Locate the cell with the specified text and output its (x, y) center coordinate. 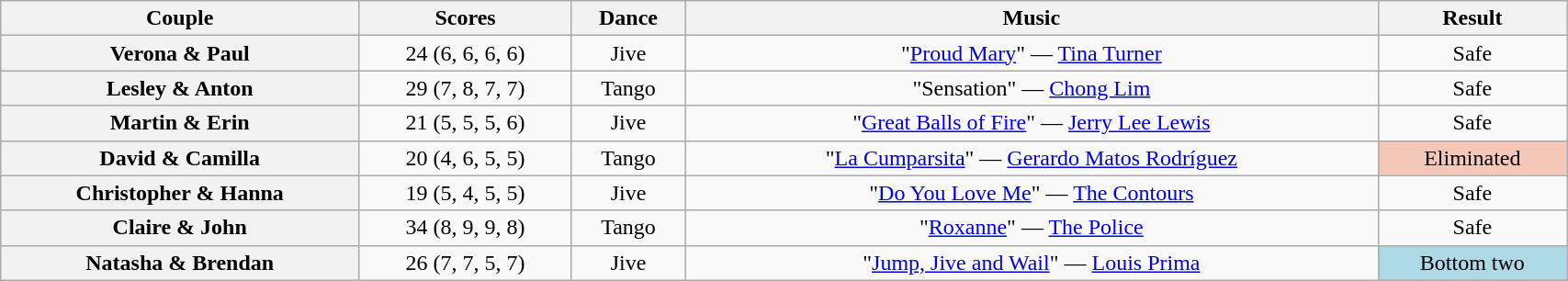
Scores (466, 18)
"Great Balls of Fire" — Jerry Lee Lewis (1032, 123)
Christopher & Hanna (180, 193)
David & Camilla (180, 158)
Claire & John (180, 228)
19 (5, 4, 5, 5) (466, 193)
26 (7, 7, 5, 7) (466, 263)
24 (6, 6, 6, 6) (466, 53)
Martin & Erin (180, 123)
Music (1032, 18)
"Do You Love Me" — The Contours (1032, 193)
"La Cumparsita" — Gerardo Matos Rodríguez (1032, 158)
20 (4, 6, 5, 5) (466, 158)
"Roxanne" — The Police (1032, 228)
34 (8, 9, 9, 8) (466, 228)
"Proud Mary" — Tina Turner (1032, 53)
Result (1472, 18)
21 (5, 5, 5, 6) (466, 123)
"Sensation" — Chong Lim (1032, 88)
Eliminated (1472, 158)
Dance (628, 18)
"Jump, Jive and Wail" — Louis Prima (1032, 263)
Bottom two (1472, 263)
Verona & Paul (180, 53)
29 (7, 8, 7, 7) (466, 88)
Natasha & Brendan (180, 263)
Lesley & Anton (180, 88)
Couple (180, 18)
